Return (X, Y) of the center of cell containing provided text 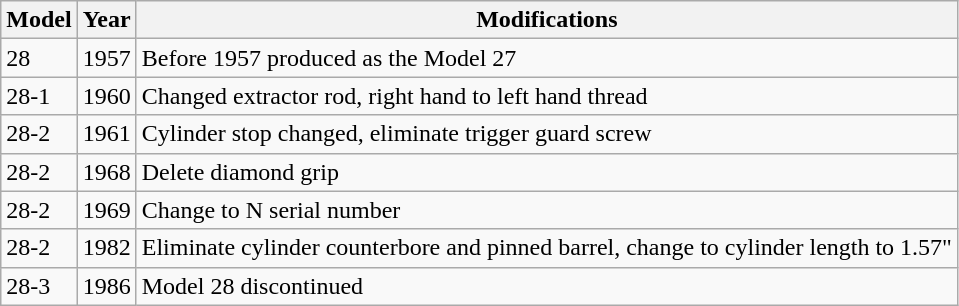
Changed extractor rod, right hand to left hand thread (546, 96)
28-1 (39, 96)
28-3 (39, 286)
Change to N serial number (546, 210)
28 (39, 58)
Year (106, 20)
Eliminate cylinder counterbore and pinned barrel, change to cylinder length to 1.57" (546, 248)
1969 (106, 210)
1961 (106, 134)
Modifications (546, 20)
Before 1957 produced as the Model 27 (546, 58)
Model 28 discontinued (546, 286)
Cylinder stop changed, eliminate trigger guard screw (546, 134)
1986 (106, 286)
1968 (106, 172)
Model (39, 20)
1960 (106, 96)
1982 (106, 248)
Delete diamond grip (546, 172)
1957 (106, 58)
